Output the [x, y] coordinate of the center of the cell containing the given text.  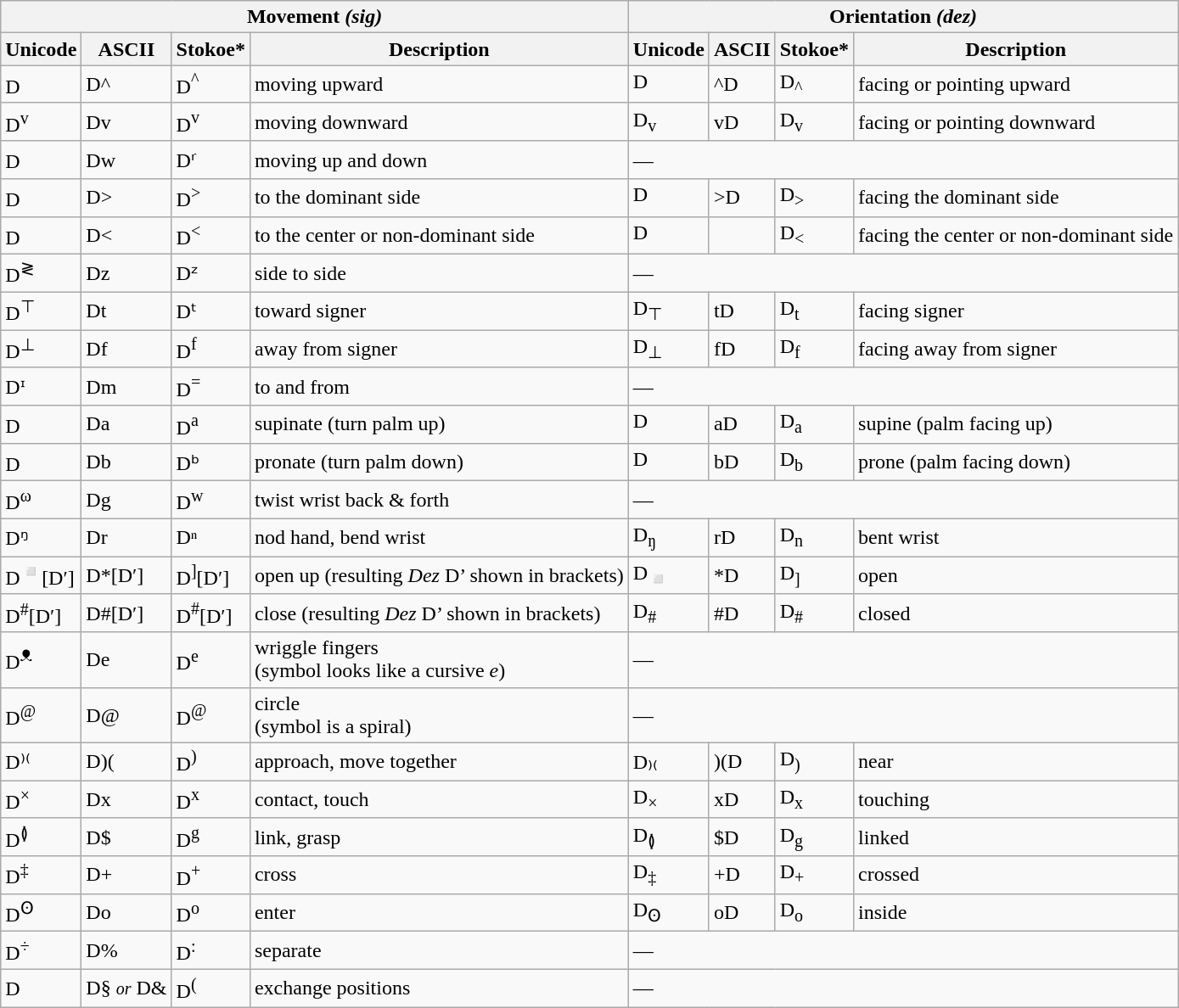
facing the center or non-dominant side [1016, 236]
vD [742, 122]
side to side [439, 273]
+D [742, 876]
Dr [126, 538]
D≷ [41, 273]
circle(symbol is a spiral) [439, 714]
facing away from signer [1016, 350]
to and from [439, 387]
Dz [126, 273]
Movement (sig) [315, 17]
D% [126, 950]
fD [742, 350]
facing or pointing downward [1016, 122]
pronate (turn palm down) [439, 462]
closed [1016, 613]
to the dominant side [439, 199]
Dω [41, 501]
Dᴥ [41, 660]
Orientation (dez) [903, 17]
xD [742, 799]
close (resulting Dez D’ shown in brackets) [439, 613]
Dᶦ [41, 387]
away from signer [439, 350]
D= [211, 387]
#D [742, 613]
bD [742, 462]
>D [742, 199]
contact, touch [439, 799]
open up (resulting Dez D’ shown in brackets) [439, 575]
separate [439, 950]
open [1016, 575]
twist wrist back & forth [439, 501]
D$ [126, 837]
)(D [742, 762]
linked [1016, 837]
$D [742, 837]
to the center or non-dominant side [439, 236]
Dʳ [211, 160]
D*[D′] [126, 575]
tD [742, 311]
moving up and down [439, 160]
D] [814, 575]
supinate (turn palm up) [439, 424]
moving upward [439, 85]
facing the dominant side [1016, 199]
nod hand, bend wrist [439, 538]
D][D′] [211, 575]
D÷ [41, 950]
cross [439, 876]
D₎₍ [669, 762]
toward signer [439, 311]
enter [439, 913]
Dm [126, 387]
Dᶻ [211, 273]
link, grasp [439, 837]
Dᵗ [211, 311]
Dn [814, 538]
moving downward [439, 122]
wriggle fingers(symbol looks like a cursive e) [439, 660]
prone (palm facing down) [1016, 462]
oD [742, 913]
rD [742, 538]
Dᵇ [211, 462]
D⁾⁽ [41, 762]
^D [742, 85]
supine (palm facing up) [1016, 424]
*D [742, 575]
D( [211, 988]
D◽[D′] [41, 575]
exchange positions [439, 988]
crossed [1016, 876]
D§ or D& [126, 988]
aD [742, 424]
facing signer [1016, 311]
D)( [126, 762]
approach, move together [439, 762]
inside [1016, 913]
bent wrist [1016, 538]
Dᵑ [41, 538]
near [1016, 762]
D◽ [669, 575]
facing or pointing upward [1016, 85]
Dⁿ [211, 538]
D: [211, 950]
touching [1016, 799]
Dŋ [669, 538]
